Locate the cell with the specified text and output its [X, Y] center coordinate. 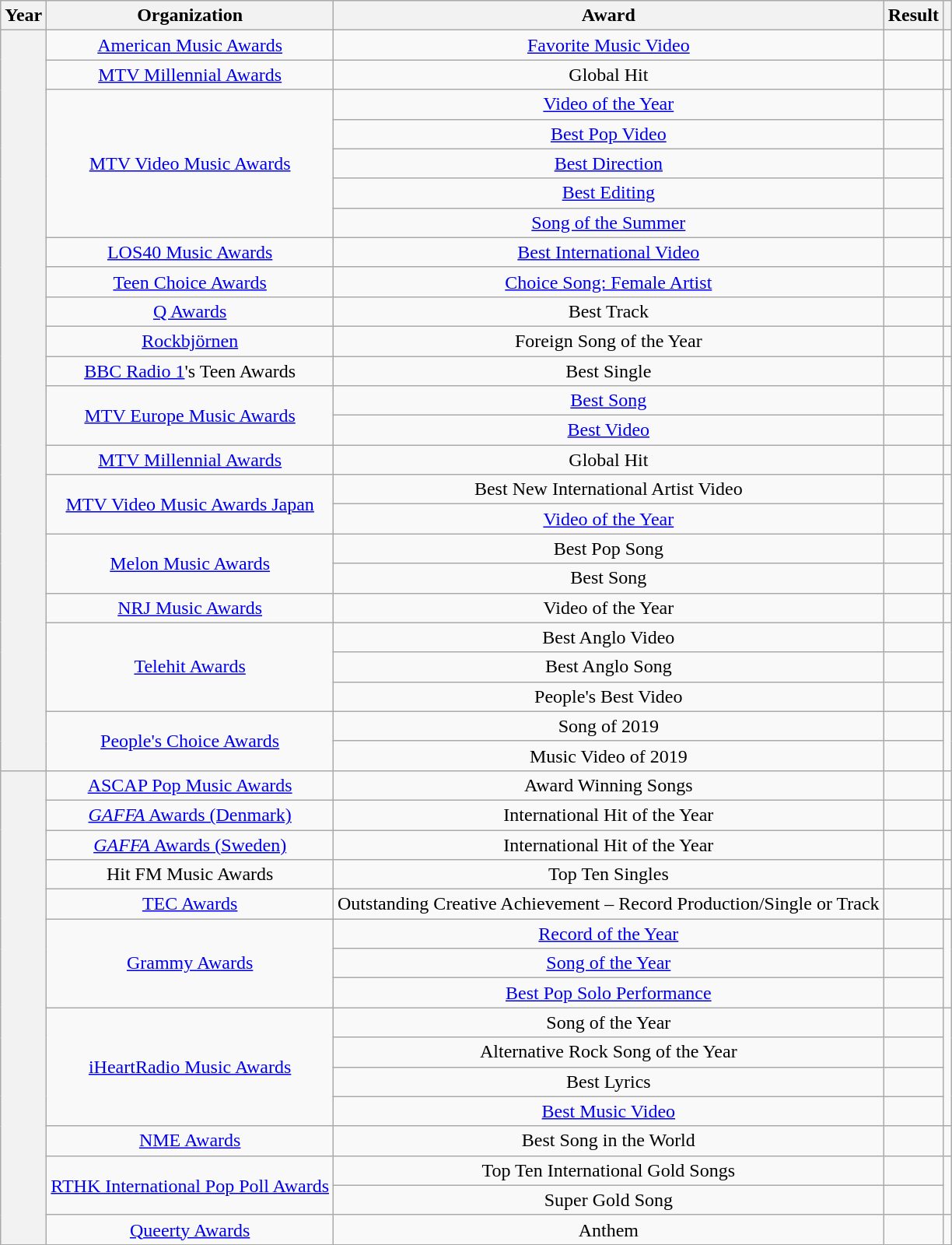
Award [609, 16]
GAFFA Awards (Denmark) [190, 815]
Queerty Awards [190, 1229]
Outstanding Creative Achievement – Record Production/Single or Track [609, 904]
Melon Music Awards [190, 563]
RTHK International Pop Poll Awards [190, 1185]
Best Anglo Video [609, 637]
Song of the Summer [609, 223]
Best Song in the World [609, 1141]
Song of 2019 [609, 726]
BBC Radio 1's Teen Awards [190, 371]
Alternative Rock Song of the Year [609, 1052]
Best Editing [609, 193]
American Music Awards [190, 45]
Choice Song: Female Artist [609, 282]
NRJ Music Awards [190, 608]
Year [23, 16]
Organization [190, 16]
Best Single [609, 371]
People's Best Video [609, 696]
Favorite Music Video [609, 45]
LOS40 Music Awards [190, 252]
People's Choice Awards [190, 741]
Foreign Song of the Year [609, 341]
Best New International Artist Video [609, 489]
Award Winning Songs [609, 785]
Best Video [609, 430]
TEC Awards [190, 904]
ASCAP Pop Music Awards [190, 785]
NME Awards [190, 1141]
GAFFA Awards (Sweden) [190, 844]
Result [913, 16]
Top Ten Singles [609, 875]
Rockbjörnen [190, 341]
Best Anglo Song [609, 667]
Top Ten International Gold Songs [609, 1170]
MTV Video Music Awards Japan [190, 504]
MTV Europe Music Awards [190, 416]
MTV Video Music Awards [190, 163]
Super Gold Song [609, 1200]
Best Pop Video [609, 134]
Record of the Year [609, 934]
Best Music Video [609, 1111]
Best Pop Song [609, 549]
Music Video of 2019 [609, 756]
Best International Video [609, 252]
Best Lyrics [609, 1082]
iHeartRadio Music Awards [190, 1067]
Teen Choice Awards [190, 282]
Grammy Awards [190, 963]
Hit FM Music Awards [190, 875]
Best Track [609, 311]
Telehit Awards [190, 667]
Best Direction [609, 163]
Best Pop Solo Performance [609, 993]
Q Awards [190, 311]
Anthem [609, 1229]
